Return (X, Y) of the center of cell containing provided text 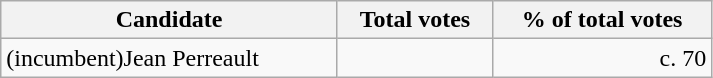
% of total votes (602, 20)
(incumbent)Jean Perreault (170, 58)
Total votes (414, 20)
Candidate (170, 20)
c. 70 (602, 58)
